Pinpoint the cell where the given text exists, returning its (X, Y) midpoint coordinate. 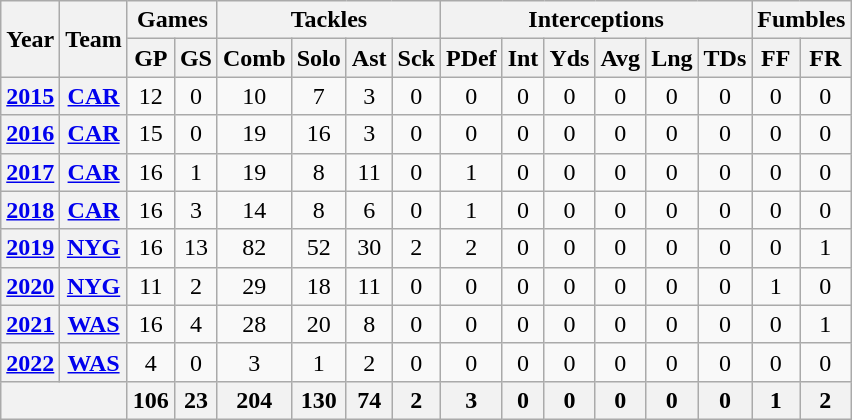
12 (150, 96)
2015 (30, 96)
Yds (570, 58)
18 (318, 286)
2022 (30, 362)
2018 (30, 210)
7 (318, 96)
Avg (620, 58)
Year (30, 39)
Int (523, 58)
GP (150, 58)
15 (150, 134)
2019 (30, 248)
2017 (30, 172)
2016 (30, 134)
Solo (318, 58)
Fumbles (802, 20)
Team (94, 39)
29 (254, 286)
13 (196, 248)
FR (826, 58)
GS (196, 58)
204 (254, 400)
6 (369, 210)
52 (318, 248)
Sck (416, 58)
TDs (725, 58)
2020 (30, 286)
FF (776, 58)
Ast (369, 58)
74 (369, 400)
106 (150, 400)
10 (254, 96)
130 (318, 400)
PDef (471, 58)
20 (318, 324)
Interceptions (596, 20)
Comb (254, 58)
28 (254, 324)
Lng (672, 58)
23 (196, 400)
82 (254, 248)
30 (369, 248)
Tackles (328, 20)
14 (254, 210)
2021 (30, 324)
Games (172, 20)
